Provide the (x, y) coordinate of the cell's center where the given text is located.  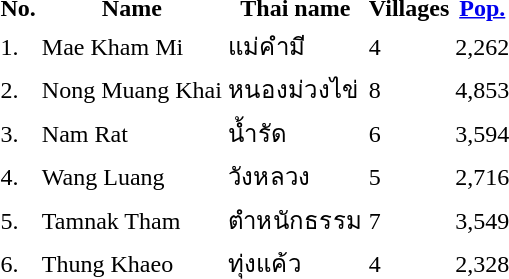
Nam Rat (132, 133)
6 (408, 133)
น้ำรัด (295, 133)
ตำหนักธรรม (295, 220)
4 (408, 46)
แม่คำมี (295, 46)
Tamnak Tham (132, 220)
Mae Kham Mi (132, 46)
8 (408, 90)
วังหลวง (295, 176)
7 (408, 220)
5 (408, 176)
หนองม่วงไข่ (295, 90)
Nong Muang Khai (132, 90)
Wang Luang (132, 176)
